Find where the given text appears and provide that cell's center as [x, y] coordinate. 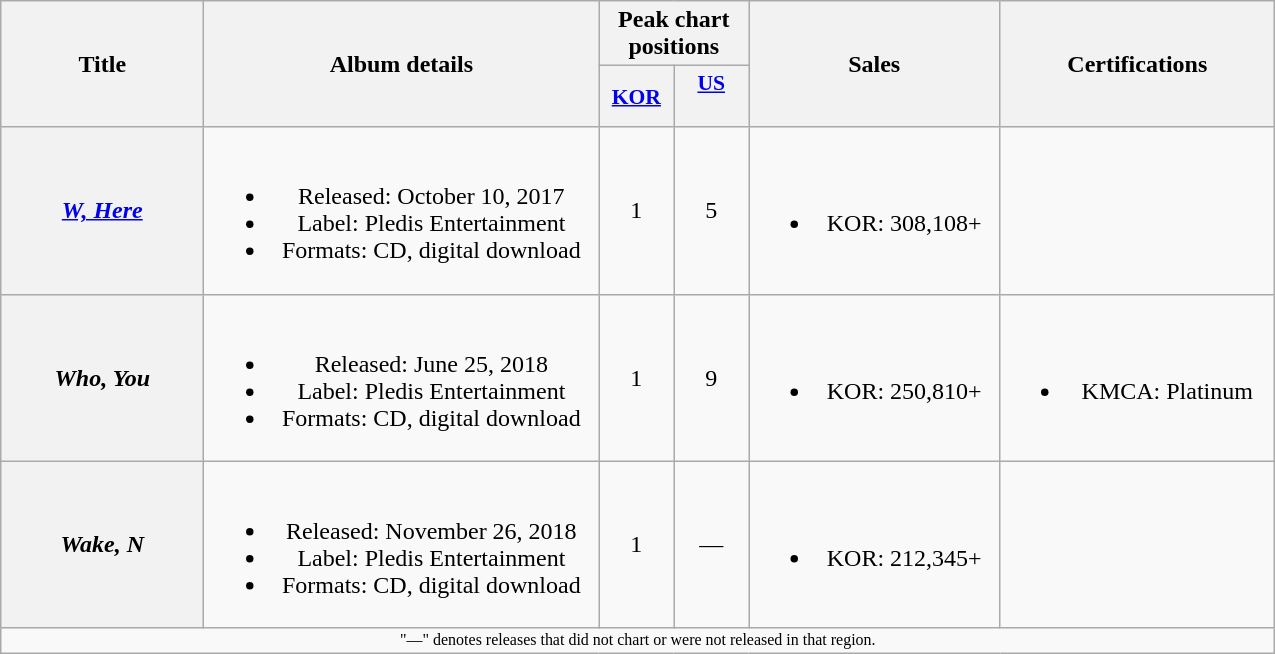
KOR [636, 96]
Wake, N [102, 544]
US [712, 96]
9 [712, 378]
KOR: 250,810+ [874, 378]
KOR: 308,108+ [874, 210]
Released: October 10, 2017Label: Pledis EntertainmentFormats: CD, digital download [402, 210]
Released: November 26, 2018Label: Pledis EntertainmentFormats: CD, digital download [402, 544]
5 [712, 210]
Title [102, 64]
Released: June 25, 2018Label: Pledis EntertainmentFormats: CD, digital download [402, 378]
— [712, 544]
W, Here [102, 210]
Sales [874, 64]
Album details [402, 64]
Peak chart positions [674, 34]
KMCA: Platinum [1138, 378]
Who, You [102, 378]
KOR: 212,345+ [874, 544]
Certifications [1138, 64]
"—" denotes releases that did not chart or were not released in that region. [638, 640]
